Return the (X, Y) coordinate for the center point of the cell that contains the specified text.  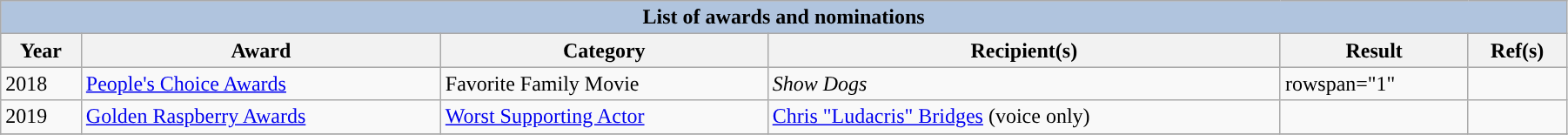
Chris "Ludacris" Bridges (voice only) (1023, 117)
Year (42, 51)
Result (1374, 51)
Golden Raspberry Awards (261, 117)
People's Choice Awards (261, 84)
List of awards and nominations (784, 17)
2019 (42, 117)
Favorite Family Movie (604, 84)
rowspan="1" (1374, 84)
Category (604, 51)
Award (261, 51)
Show Dogs (1023, 84)
Worst Supporting Actor (604, 117)
2018 (42, 84)
Recipient(s) (1023, 51)
Ref(s) (1518, 51)
